Return (X, Y) of the center of cell containing provided text 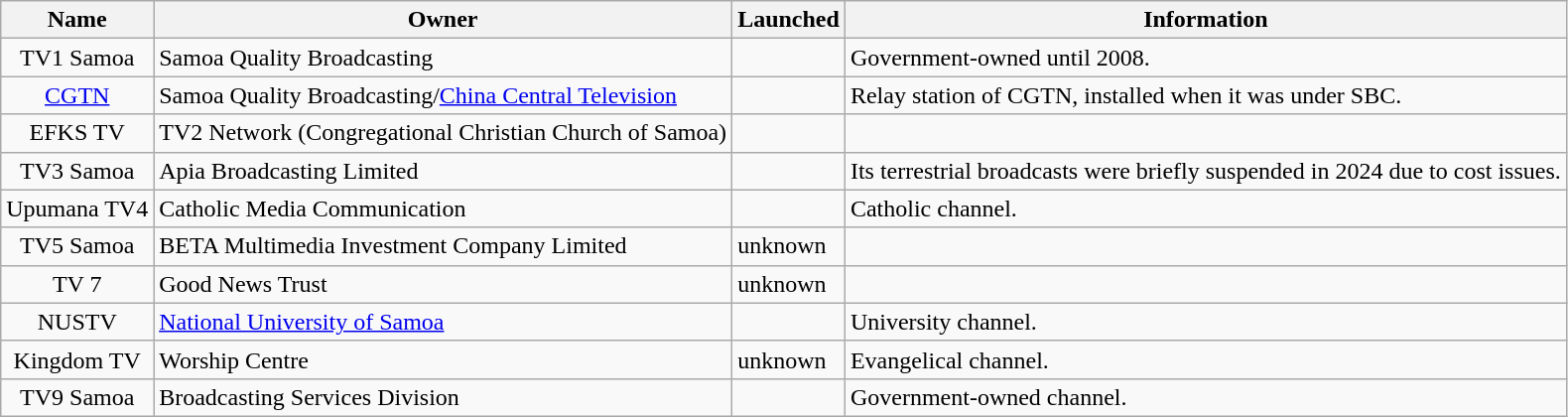
Information (1205, 20)
Government-owned until 2008. (1205, 58)
Samoa Quality Broadcasting (443, 58)
EFKS TV (77, 133)
Government-owned channel. (1205, 397)
TV3 Samoa (77, 171)
Launched (789, 20)
Upumana TV4 (77, 208)
Relay station of CGTN, installed when it was under SBC. (1205, 95)
Broadcasting Services Division (443, 397)
TV1 Samoa (77, 58)
TV 7 (77, 284)
NUSTV (77, 322)
Catholic channel. (1205, 208)
University channel. (1205, 322)
BETA Multimedia Investment Company Limited (443, 246)
Good News Trust (443, 284)
Apia Broadcasting Limited (443, 171)
Catholic Media Communication (443, 208)
Evangelical channel. (1205, 359)
TV9 Samoa (77, 397)
Owner (443, 20)
Worship Centre (443, 359)
Its terrestrial broadcasts were briefly suspended in 2024 due to cost issues. (1205, 171)
Name (77, 20)
TV5 Samoa (77, 246)
TV2 Network (Congregational Christian Church of Samoa) (443, 133)
CGTN (77, 95)
Samoa Quality Broadcasting/China Central Television (443, 95)
Kingdom TV (77, 359)
National University of Samoa (443, 322)
